From the cell containing the given text, extract its center point as (x, y) coordinate. 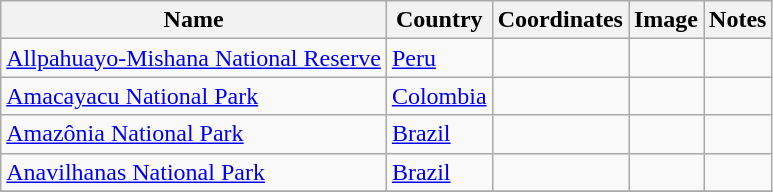
Peru (439, 58)
Colombia (439, 96)
Amacayacu National Park (194, 96)
Amazônia National Park (194, 134)
Name (194, 20)
Image (666, 20)
Anavilhanas National Park (194, 172)
Allpahuayo-Mishana National Reserve (194, 58)
Country (439, 20)
Coordinates (560, 20)
Notes (738, 20)
